Identify which cell holds the provided text, then report its (x, y) central coordinate. 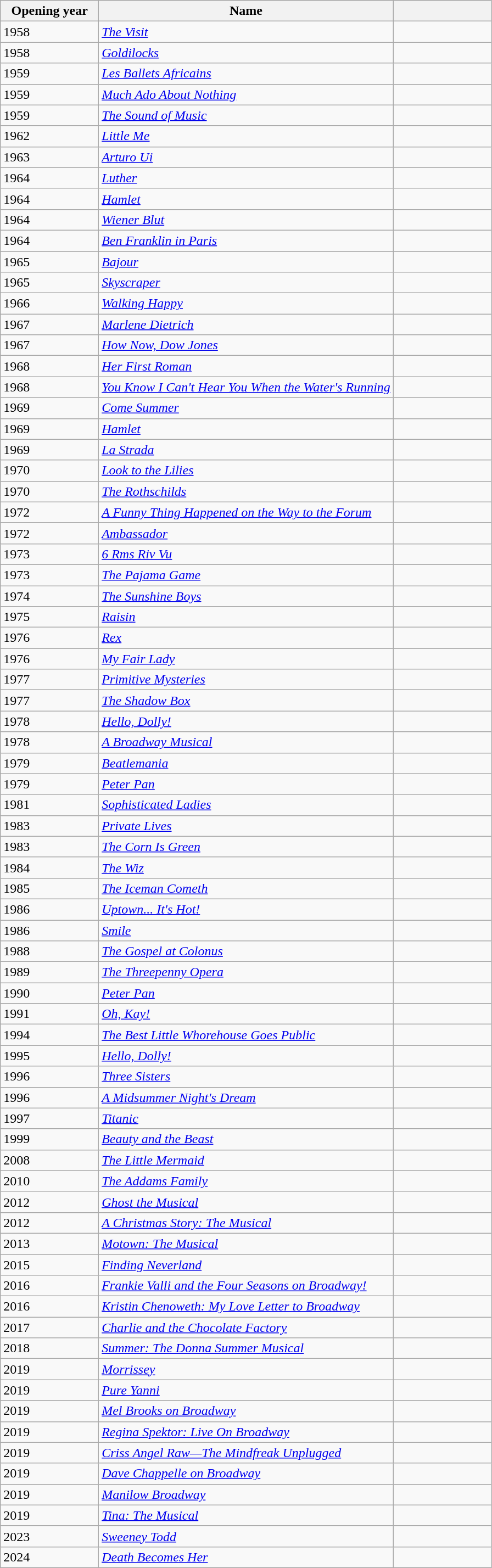
Mel Brooks on Broadway (246, 1411)
1989 (49, 972)
2013 (49, 1244)
Luther (246, 178)
The Shadow Box (246, 701)
Titanic (246, 1118)
1997 (49, 1118)
The Corn Is Green (246, 847)
Morrissey (246, 1369)
Skyscraper (246, 283)
2015 (49, 1264)
Name (246, 11)
1999 (49, 1139)
Come Summer (246, 408)
The Visit (246, 32)
6 Rms Riv Vu (246, 554)
Wiener Blut (246, 220)
Les Ballets Africains (246, 74)
Beatlemania (246, 763)
Sweeney Todd (246, 1536)
1990 (49, 993)
1974 (49, 596)
2023 (49, 1536)
1991 (49, 1014)
Criss Angel Raw—The Mindfreak Unplugged (246, 1453)
Three Sisters (246, 1077)
Kristin Chenoweth: My Love Letter to Broadway (246, 1307)
1988 (49, 951)
2008 (49, 1160)
The Iceman Cometh (246, 888)
1975 (49, 617)
Much Ado About Nothing (246, 94)
Smile (246, 931)
The Rothschilds (246, 491)
Motown: The Musical (246, 1244)
The Sunshine Boys (246, 596)
1981 (49, 805)
A Broadway Musical (246, 742)
Ben Franklin in Paris (246, 240)
1966 (49, 304)
1963 (49, 157)
Sophisticated Ladies (246, 805)
Raisin (246, 617)
Ambassador (246, 533)
Walking Happy (246, 304)
2017 (49, 1328)
Arturo Ui (246, 157)
2024 (49, 1557)
My Fair Lady (246, 659)
A Midsummer Night's Dream (246, 1097)
Finding Neverland (246, 1264)
Tina: The Musical (246, 1515)
Little Me (246, 136)
1962 (49, 136)
1994 (49, 1035)
The Sound of Music (246, 115)
The Threepenny Opera (246, 972)
A Christmas Story: The Musical (246, 1223)
Frankie Valli and the Four Seasons on Broadway! (246, 1286)
Opening year (49, 11)
Summer: The Donna Summer Musical (246, 1348)
Dave Chappelle on Broadway (246, 1474)
Rex (246, 638)
Charlie and the Chocolate Factory (246, 1328)
Look to the Lilies (246, 471)
Ghost the Musical (246, 1202)
Pure Yanni (246, 1390)
1985 (49, 888)
How Now, Dow Jones (246, 345)
You Know I Can't Hear You When the Water's Running (246, 387)
The Gospel at Colonus (246, 951)
Beauty and the Beast (246, 1139)
The Best Little Whorehouse Goes Public (246, 1035)
The Little Mermaid (246, 1160)
Private Lives (246, 826)
1995 (49, 1056)
The Pajama Game (246, 575)
2018 (49, 1348)
Uptown... It's Hot! (246, 909)
Death Becomes Her (246, 1557)
Oh, Kay! (246, 1014)
The Addams Family (246, 1181)
1984 (49, 867)
Goldilocks (246, 53)
Manilow Broadway (246, 1494)
The Wiz (246, 867)
Primitive Mysteries (246, 680)
A Funny Thing Happened on the Way to the Forum (246, 512)
Marlene Dietrich (246, 324)
Regina Spektor: Live On Broadway (246, 1432)
La Strada (246, 450)
2010 (49, 1181)
Her First Roman (246, 366)
Bajour (246, 262)
